Provide the [X, Y] coordinate of the cell's center where the given text is located.  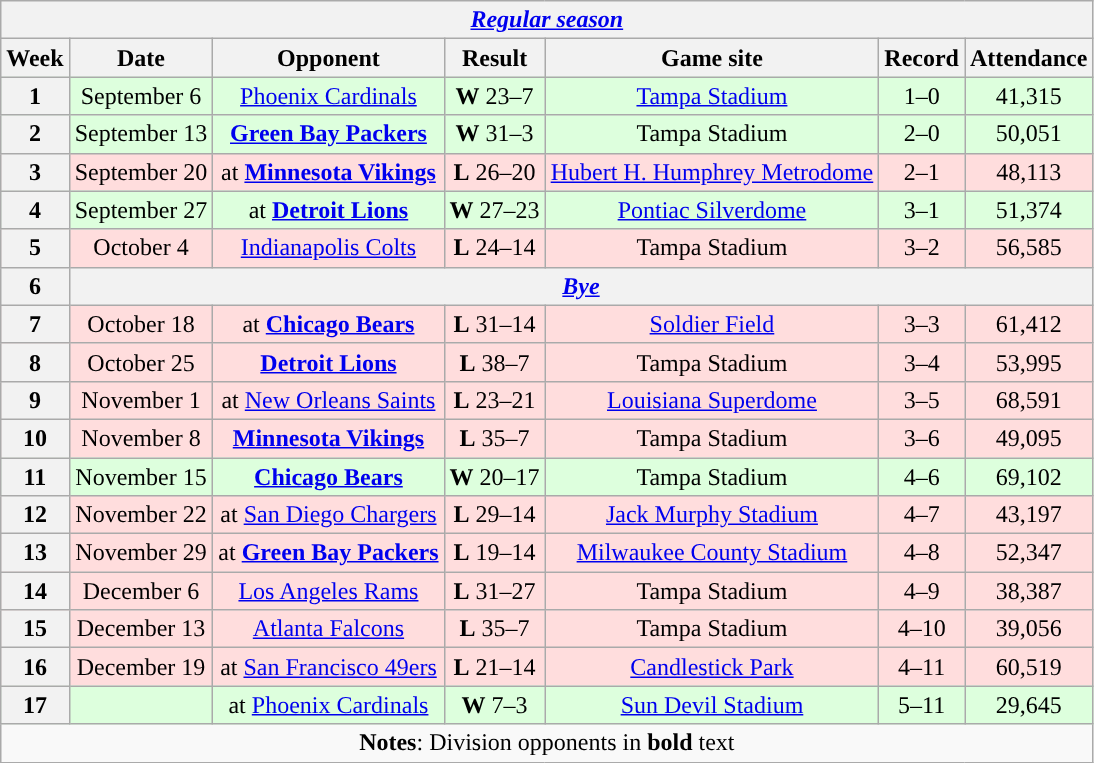
L 19–14 [494, 553]
L 31–27 [494, 591]
41,315 [1028, 96]
at Detroit Lions [328, 210]
Indianapolis Colts [328, 248]
October 25 [141, 362]
September 20 [141, 172]
Opponent [328, 58]
at Minnesota Vikings [328, 172]
Jack Murphy Stadium [712, 515]
Minnesota Vikings [328, 438]
September 13 [141, 134]
48,113 [1028, 172]
69,102 [1028, 477]
6 [35, 286]
5–11 [922, 705]
L 24–14 [494, 248]
4–6 [922, 477]
Sun Devil Stadium [712, 705]
October 18 [141, 324]
at Phoenix Cardinals [328, 705]
3–3 [922, 324]
43,197 [1028, 515]
L 23–21 [494, 400]
Chicago Bears [328, 477]
38,387 [1028, 591]
9 [35, 400]
W 27–23 [494, 210]
November 8 [141, 438]
11 [35, 477]
Candlestick Park [712, 667]
Notes: Division opponents in bold text [547, 743]
Louisiana Superdome [712, 400]
September 6 [141, 96]
October 4 [141, 248]
52,347 [1028, 553]
4–9 [922, 591]
56,585 [1028, 248]
51,374 [1028, 210]
2–0 [922, 134]
December 13 [141, 629]
3 [35, 172]
61,412 [1028, 324]
17 [35, 705]
3–2 [922, 248]
at Chicago Bears [328, 324]
4–7 [922, 515]
1 [35, 96]
Bye [581, 286]
50,051 [1028, 134]
November 22 [141, 515]
at San Diego Chargers [328, 515]
W 23–7 [494, 96]
November 15 [141, 477]
Atlanta Falcons [328, 629]
8 [35, 362]
Result [494, 58]
at New Orleans Saints [328, 400]
Phoenix Cardinals [328, 96]
2 [35, 134]
December 19 [141, 667]
L 38–7 [494, 362]
4–11 [922, 667]
7 [35, 324]
15 [35, 629]
13 [35, 553]
29,645 [1028, 705]
3–1 [922, 210]
Pontiac Silverdome [712, 210]
Date [141, 58]
2–1 [922, 172]
1–0 [922, 96]
Hubert H. Humphrey Metrodome [712, 172]
60,519 [1028, 667]
W 7–3 [494, 705]
3–4 [922, 362]
W 31–3 [494, 134]
L 26–20 [494, 172]
Los Angeles Rams [328, 591]
November 29 [141, 553]
3–5 [922, 400]
Soldier Field [712, 324]
Attendance [1028, 58]
Milwaukee County Stadium [712, 553]
L 21–14 [494, 667]
December 6 [141, 591]
September 27 [141, 210]
12 [35, 515]
4–8 [922, 553]
Detroit Lions [328, 362]
10 [35, 438]
5 [35, 248]
39,056 [1028, 629]
L 31–14 [494, 324]
3–6 [922, 438]
16 [35, 667]
Game site [712, 58]
Regular season [547, 20]
at Green Bay Packers [328, 553]
Week [35, 58]
at San Francisco 49ers [328, 667]
68,591 [1028, 400]
4–10 [922, 629]
4 [35, 210]
53,995 [1028, 362]
49,095 [1028, 438]
Green Bay Packers [328, 134]
L 29–14 [494, 515]
14 [35, 591]
November 1 [141, 400]
W 20–17 [494, 477]
Record [922, 58]
